Extract the [X, Y] coordinate from the center of the cell holding the provided text.  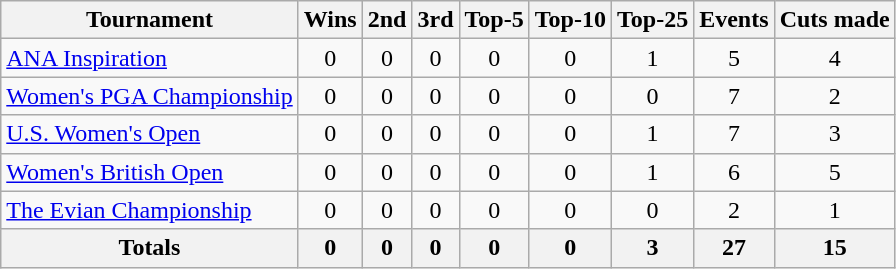
Women's PGA Championship [150, 96]
2nd [387, 20]
Cuts made [834, 20]
Events [734, 20]
Top-10 [570, 20]
The Evian Championship [150, 210]
3rd [436, 20]
Top-25 [652, 20]
6 [734, 172]
15 [834, 248]
Wins [330, 20]
U.S. Women's Open [150, 134]
Tournament [150, 20]
4 [834, 58]
Women's British Open [150, 172]
27 [734, 248]
Top-5 [494, 20]
Totals [150, 248]
ANA Inspiration [150, 58]
